Return the [X, Y] coordinate for the center point of the cell that contains the specified text.  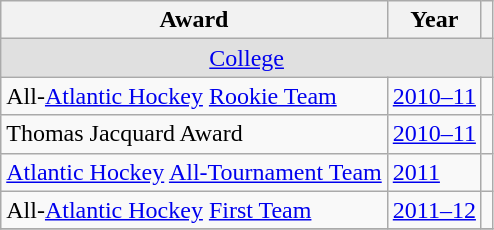
College [247, 58]
All-Atlantic Hockey First Team [194, 210]
2011 [434, 172]
Atlantic Hockey All-Tournament Team [194, 172]
2011–12 [434, 210]
Award [194, 20]
All-Atlantic Hockey Rookie Team [194, 96]
Year [434, 20]
Thomas Jacquard Award [194, 134]
